Scan for the cell matching the given text and deliver its [x, y] coordinate at center. 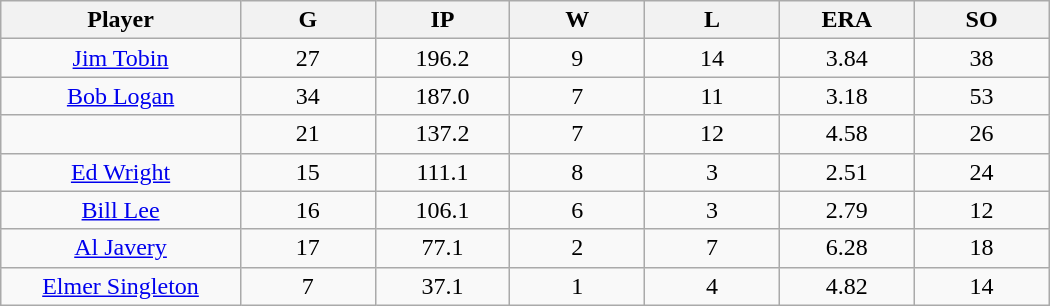
Elmer Singleton [121, 286]
2.51 [846, 172]
Jim Tobin [121, 58]
17 [308, 248]
Ed Wright [121, 172]
G [308, 20]
3.84 [846, 58]
24 [982, 172]
L [712, 20]
34 [308, 96]
W [578, 20]
3.18 [846, 96]
21 [308, 134]
4 [712, 286]
137.2 [442, 134]
26 [982, 134]
2 [578, 248]
37.1 [442, 286]
Bob Logan [121, 96]
111.1 [442, 172]
4.58 [846, 134]
6 [578, 210]
77.1 [442, 248]
53 [982, 96]
9 [578, 58]
Player [121, 20]
15 [308, 172]
8 [578, 172]
2.79 [846, 210]
1 [578, 286]
4.82 [846, 286]
6.28 [846, 248]
106.1 [442, 210]
Bill Lee [121, 210]
11 [712, 96]
ERA [846, 20]
18 [982, 248]
27 [308, 58]
SO [982, 20]
187.0 [442, 96]
IP [442, 20]
16 [308, 210]
196.2 [442, 58]
Al Javery [121, 248]
38 [982, 58]
